Return the [x, y] coordinate for the center point of the cell that contains the specified text.  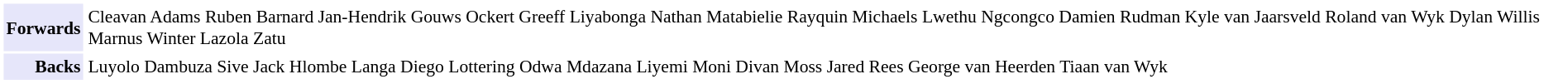
Forwards [43, 27]
Backs [43, 67]
Luyolo Dambuza Sive Jack Hlombe Langa Diego Lottering Odwa Mdazana Liyemi Moni Divan Moss Jared Rees George van Heerden Tiaan van Wyk [825, 67]
